Pinpoint the cell where the given text exists, returning its [x, y] midpoint coordinate. 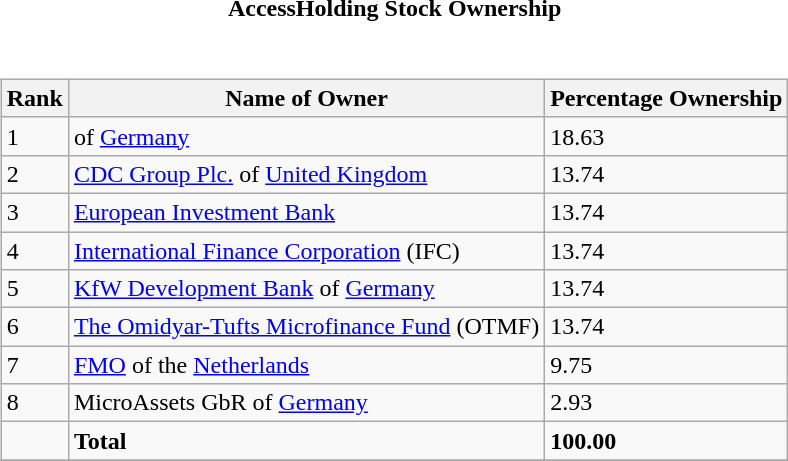
KfW Development Bank of Germany [306, 289]
Rank [34, 98]
9.75 [666, 365]
CDC Group Plc. of United Kingdom [306, 174]
FMO of the Netherlands [306, 365]
International Finance Corporation (IFC) [306, 251]
3 [34, 212]
Total [306, 441]
2 [34, 174]
7 [34, 365]
European Investment Bank [306, 212]
The Omidyar-Tufts Microfinance Fund (OTMF) [306, 327]
MicroAssets GbR of Germany [306, 403]
6 [34, 327]
8 [34, 403]
5 [34, 289]
Percentage Ownership [666, 98]
Name of Owner [306, 98]
100.00 [666, 441]
of Germany [306, 136]
1 [34, 136]
2.93 [666, 403]
4 [34, 251]
18.63 [666, 136]
